Detect which cell encompasses the target text, then output its (x, y) center coordinate. 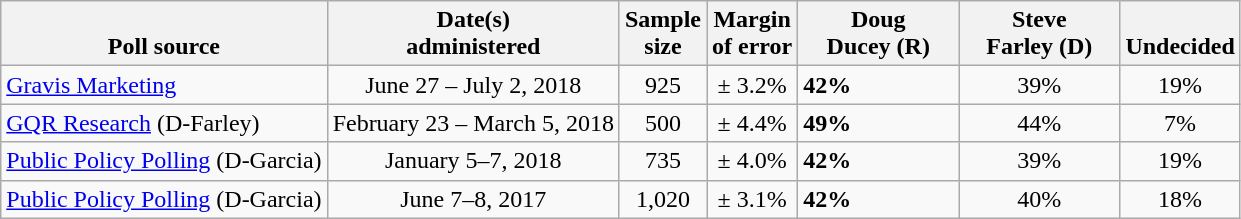
SteveFarley (D) (1040, 34)
June 27 – July 2, 2018 (473, 85)
1,020 (662, 199)
± 3.2% (752, 85)
925 (662, 85)
735 (662, 161)
500 (662, 123)
40% (1040, 199)
Undecided (1180, 34)
± 3.1% (752, 199)
Samplesize (662, 34)
± 4.4% (752, 123)
February 23 – March 5, 2018 (473, 123)
7% (1180, 123)
January 5–7, 2018 (473, 161)
± 4.0% (752, 161)
DougDucey (R) (878, 34)
49% (878, 123)
44% (1040, 123)
18% (1180, 199)
Gravis Marketing (164, 85)
Marginof error (752, 34)
GQR Research (D-Farley) (164, 123)
Date(s)administered (473, 34)
June 7–8, 2017 (473, 199)
Poll source (164, 34)
